For the text-containing cell, return its midpoint in (x, y) coordinate format. 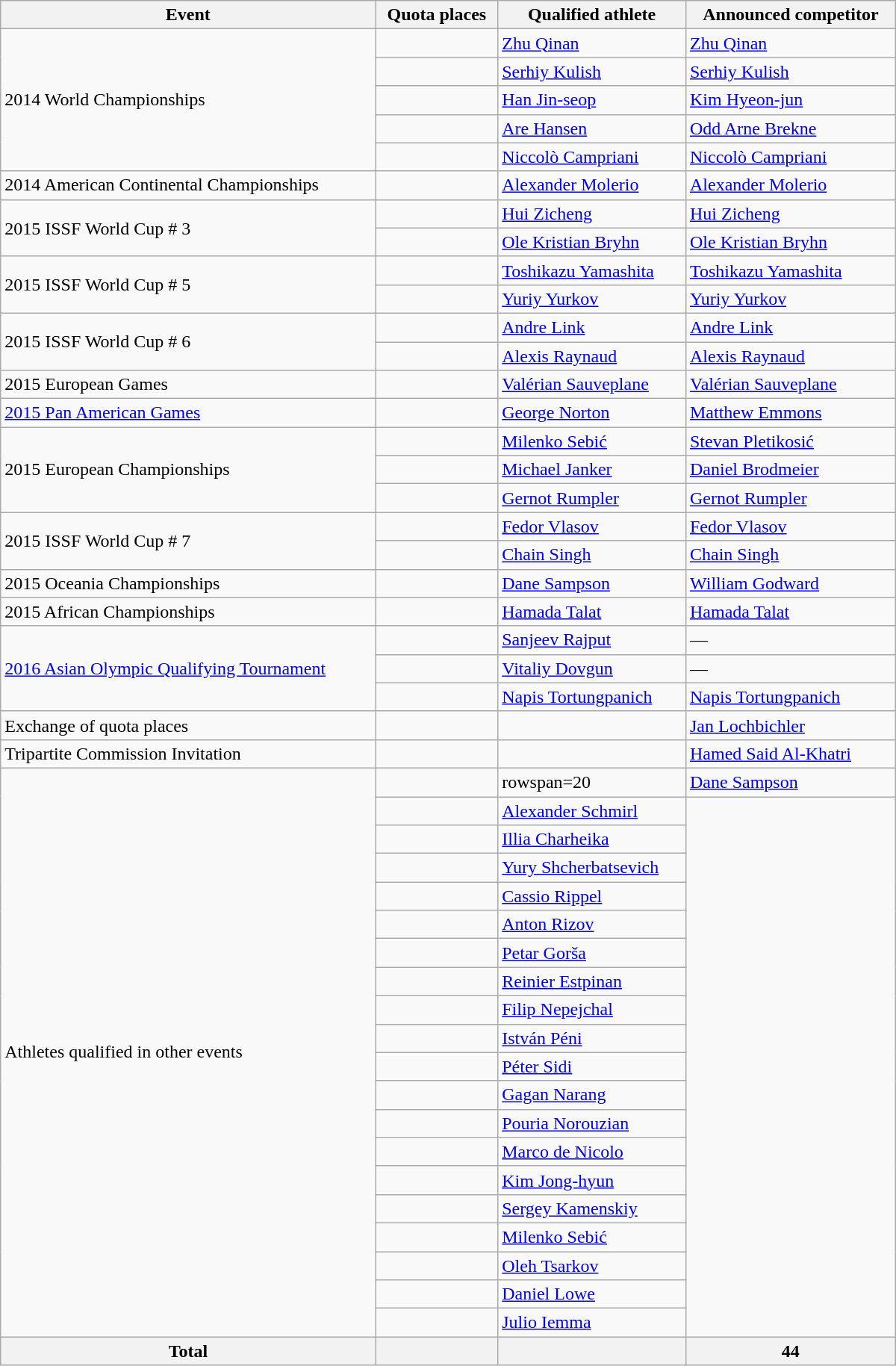
Daniel Brodmeier (790, 470)
Marco de Nicolo (592, 1152)
Hamed Said Al-Khatri (790, 754)
Yury Shcherbatsevich (592, 868)
Vitaliy Dovgun (592, 668)
Daniel Lowe (592, 1294)
2015 ISSF World Cup # 6 (188, 341)
Gagan Narang (592, 1095)
Sergey Kamenskiy (592, 1208)
Anton Rizov (592, 925)
István Péni (592, 1038)
Announced competitor (790, 15)
2015 ISSF World Cup # 7 (188, 541)
2015 European Games (188, 385)
2015 Pan American Games (188, 413)
Illia Charheika (592, 839)
George Norton (592, 413)
Cassio Rippel (592, 896)
Stevan Pletikosić (790, 441)
William Godward (790, 583)
Pouria Norouzian (592, 1123)
2015 ISSF World Cup # 5 (188, 285)
Odd Arne Brekne (790, 128)
Jan Lochbichler (790, 725)
Julio Iemma (592, 1323)
2015 Oceania Championships (188, 583)
rowspan=20 (592, 782)
Reinier Estpinan (592, 981)
2014 World Championships (188, 100)
Kim Hyeon-jun (790, 100)
Filip Nepejchal (592, 1010)
Tripartite Commission Invitation (188, 754)
Matthew Emmons (790, 413)
Alexander Schmirl (592, 810)
Are Hansen (592, 128)
Michael Janker (592, 470)
Petar Gorša (592, 953)
Qualified athlete (592, 15)
2016 Asian Olympic Qualifying Tournament (188, 668)
Quota places (437, 15)
Han Jin-seop (592, 100)
Sanjeev Rajput (592, 640)
Total (188, 1351)
2015 European Championships (188, 470)
2014 American Continental Championships (188, 185)
Event (188, 15)
Kim Jong-hyun (592, 1180)
Péter Sidi (592, 1067)
2015 African Championships (188, 612)
44 (790, 1351)
2015 ISSF World Cup # 3 (188, 228)
Athletes qualified in other events (188, 1052)
Oleh Tsarkov (592, 1266)
Exchange of quota places (188, 725)
